Extract the (X, Y) coordinate from the center of the cell holding the provided text.  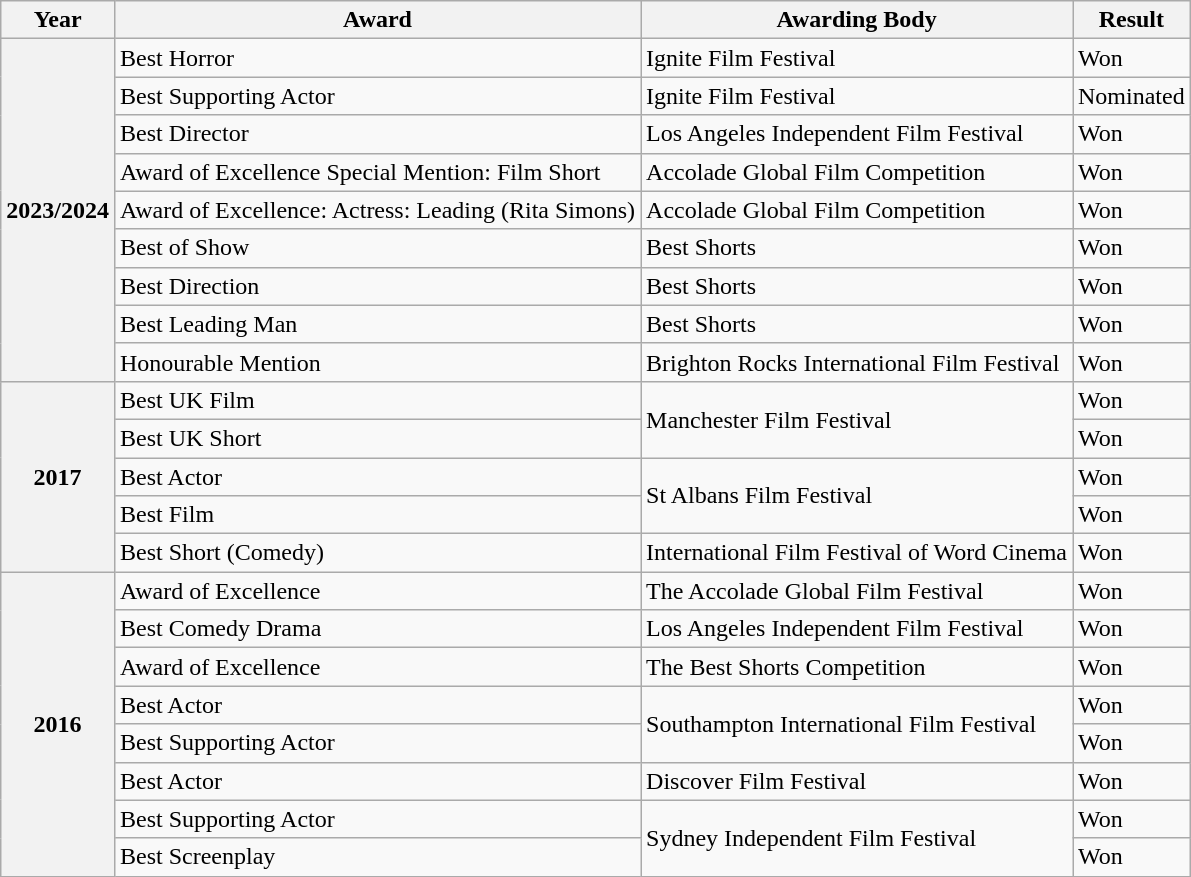
2017 (58, 476)
Result (1131, 20)
Best UK Film (377, 400)
Best Horror (377, 58)
Best Screenplay (377, 857)
Honourable Mention (377, 362)
Award (377, 20)
Award of Excellence: Actress: Leading (Rita Simons) (377, 210)
The Accolade Global Film Festival (857, 591)
Discover Film Festival (857, 781)
Best UK Short (377, 438)
2016 (58, 724)
Nominated (1131, 96)
2023/2024 (58, 210)
Awarding Body (857, 20)
Best Director (377, 134)
Best Film (377, 515)
International Film Festival of Word Cinema (857, 553)
Best Short (Comedy) (377, 553)
Southampton International Film Festival (857, 724)
Manchester Film Festival (857, 419)
Award of Excellence Special Mention: Film Short (377, 172)
Best Direction (377, 286)
Best of Show (377, 248)
Best Comedy Drama (377, 629)
St Albans Film Festival (857, 496)
Sydney Independent Film Festival (857, 838)
The Best Shorts Competition (857, 667)
Best Leading Man (377, 324)
Year (58, 20)
Brighton Rocks International Film Festival (857, 362)
